Search for the cell housing the specified text and yield its [X, Y] center coordinate. 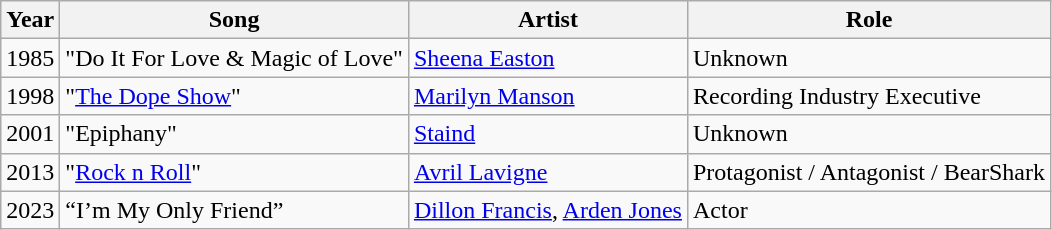
2023 [30, 210]
Artist [548, 20]
Protagonist / Antagonist / BearShark [868, 172]
Marilyn Manson [548, 96]
2001 [30, 134]
2013 [30, 172]
Sheena Easton [548, 58]
Role [868, 20]
Recording Industry Executive [868, 96]
1985 [30, 58]
"Do It For Love & Magic of Love" [234, 58]
Avril Lavigne [548, 172]
Dillon Francis, Arden Jones [548, 210]
"Epiphany" [234, 134]
Staind [548, 134]
Actor [868, 210]
Year [30, 20]
1998 [30, 96]
Song [234, 20]
"The Dope Show" [234, 96]
“I’m My Only Friend” [234, 210]
"Rock n Roll" [234, 172]
